Output the [X, Y] coordinate of the center of the cell containing the given text.  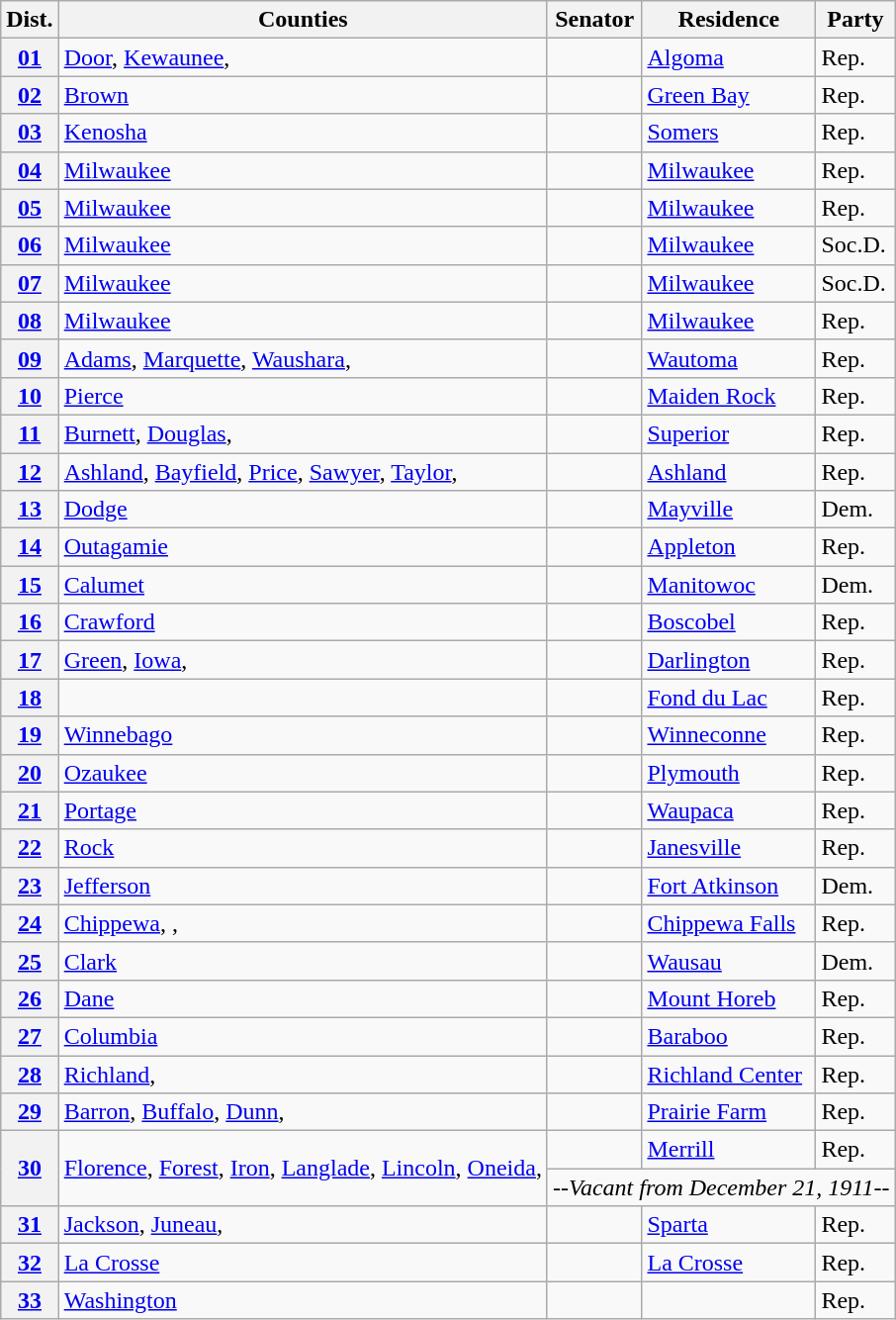
Dodge [303, 510]
33 [30, 1300]
Dist. [30, 20]
04 [30, 170]
31 [30, 1225]
Florence, Forest, Iron, Langlade, Lincoln, Oneida, [303, 1169]
Mayville [729, 510]
Waupaca [729, 810]
19 [30, 735]
27 [30, 1036]
Crawford [303, 622]
Somers [729, 133]
Wautoma [729, 358]
Winnebago [303, 735]
Adams, Marquette, Waushara, [303, 358]
Counties [303, 20]
20 [30, 773]
26 [30, 998]
10 [30, 396]
Senator [594, 20]
Jefferson [303, 886]
Prairie Farm [729, 1112]
--Vacant from December 21, 1911-- [721, 1187]
06 [30, 245]
Ashland, Bayfield, Price, Sawyer, Taylor, [303, 472]
Chippewa Falls [729, 923]
Sparta [729, 1225]
08 [30, 321]
25 [30, 961]
Ozaukee [303, 773]
29 [30, 1112]
Wausau [729, 961]
Plymouth [729, 773]
Ashland [729, 472]
Merrill [729, 1150]
Green, Iowa, [303, 660]
Fort Atkinson [729, 886]
Superior [729, 433]
18 [30, 698]
Mount Horeb [729, 998]
15 [30, 585]
Appleton [729, 547]
05 [30, 208]
13 [30, 510]
Calumet [303, 585]
Burnett, Douglas, [303, 433]
Columbia [303, 1036]
24 [30, 923]
Richland, [303, 1074]
02 [30, 95]
Baraboo [729, 1036]
Green Bay [729, 95]
Clark [303, 961]
Residence [729, 20]
Maiden Rock [729, 396]
16 [30, 622]
Washington [303, 1300]
Winneconne [729, 735]
03 [30, 133]
Chippewa, , [303, 923]
Party [855, 20]
Pierce [303, 396]
07 [30, 283]
Fond du Lac [729, 698]
30 [30, 1169]
Dane [303, 998]
Barron, Buffalo, Dunn, [303, 1112]
21 [30, 810]
Portage [303, 810]
22 [30, 848]
Kenosha [303, 133]
Boscobel [729, 622]
17 [30, 660]
Manitowoc [729, 585]
Richland Center [729, 1074]
Door, Kewaunee, [303, 57]
12 [30, 472]
14 [30, 547]
32 [30, 1263]
11 [30, 433]
Algoma [729, 57]
09 [30, 358]
28 [30, 1074]
23 [30, 886]
Janesville [729, 848]
Rock [303, 848]
Jackson, Juneau, [303, 1225]
Outagamie [303, 547]
Brown [303, 95]
Darlington [729, 660]
01 [30, 57]
